Extract the (x, y) coordinate from the center of the cell holding the provided text.  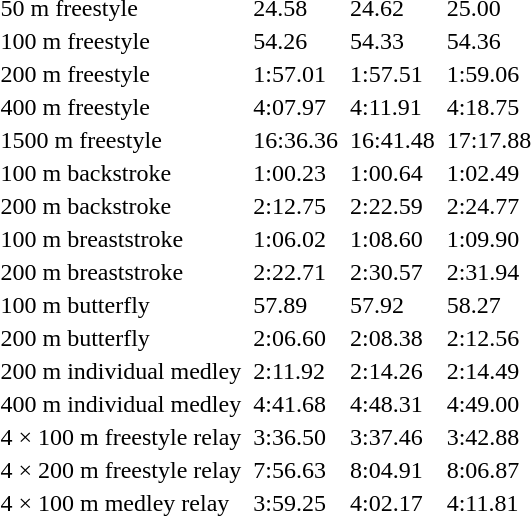
2:12.75 (296, 206)
2:08.38 (392, 338)
54.33 (392, 41)
16:41.48 (392, 140)
4:11.91 (392, 107)
2:22.71 (296, 272)
4:07.97 (296, 107)
2:14.26 (392, 371)
1:08.60 (392, 239)
57.92 (392, 305)
2:06.60 (296, 338)
3:36.50 (296, 437)
4:41.68 (296, 404)
1:57.01 (296, 74)
57.89 (296, 305)
1:57.51 (392, 74)
1:00.64 (392, 173)
1:00.23 (296, 173)
2:30.57 (392, 272)
2:11.92 (296, 371)
8:04.91 (392, 470)
4:48.31 (392, 404)
2:22.59 (392, 206)
7:56.63 (296, 470)
54.26 (296, 41)
16:36.36 (296, 140)
1:06.02 (296, 239)
3:37.46 (392, 437)
